Search for the cell housing the specified text and yield its [X, Y] center coordinate. 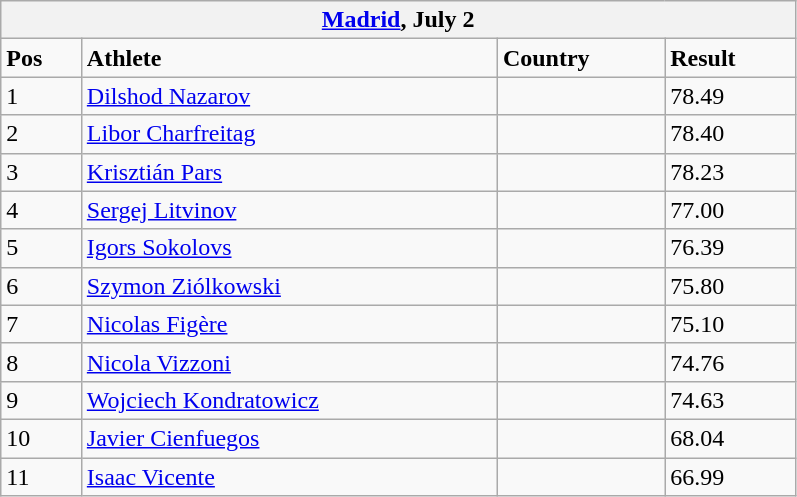
Dilshod Nazarov [289, 96]
78.49 [730, 96]
Isaac Vicente [289, 477]
8 [42, 362]
1 [42, 96]
6 [42, 286]
Nicolas Figère [289, 324]
5 [42, 248]
10 [42, 438]
Libor Charfreitag [289, 134]
66.99 [730, 477]
Madrid, July 2 [398, 20]
75.10 [730, 324]
Krisztián Pars [289, 172]
Nicola Vizzoni [289, 362]
Pos [42, 58]
4 [42, 210]
Result [730, 58]
9 [42, 400]
74.63 [730, 400]
68.04 [730, 438]
11 [42, 477]
Szymon Ziólkowski [289, 286]
3 [42, 172]
Wojciech Kondratowicz [289, 400]
Country [580, 58]
76.39 [730, 248]
78.23 [730, 172]
75.80 [730, 286]
Athlete [289, 58]
Javier Cienfuegos [289, 438]
2 [42, 134]
Sergej Litvinov [289, 210]
7 [42, 324]
77.00 [730, 210]
Igors Sokolovs [289, 248]
74.76 [730, 362]
78.40 [730, 134]
